Provide the [X, Y] coordinate of the cell's center where the given text is located.  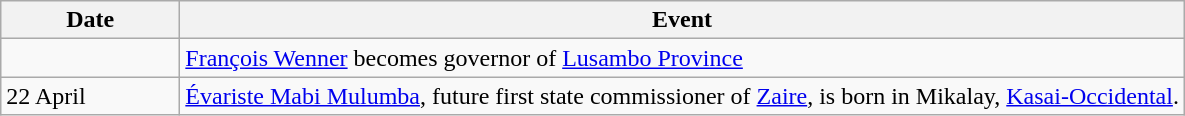
Date [90, 20]
Event [682, 20]
22 April [90, 96]
Évariste Mabi Mulumba, future first state commissioner of Zaire, is born in Mikalay, Kasai-Occidental. [682, 96]
François Wenner becomes governor of Lusambo Province [682, 58]
